Return the [X, Y] coordinate for the center point of the cell that contains the specified text.  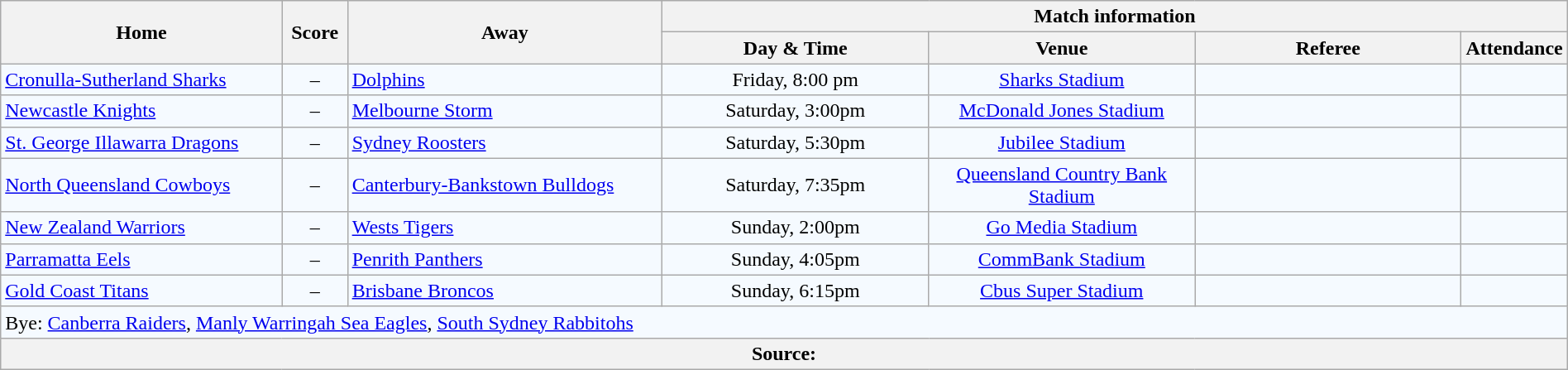
McDonald Jones Stadium [1062, 111]
Penrith Panthers [504, 259]
Match information [1115, 17]
Newcastle Knights [141, 111]
Away [504, 32]
Canterbury-Bankstown Bulldogs [504, 185]
CommBank Stadium [1062, 259]
Sunday, 4:05pm [796, 259]
Saturday, 3:00pm [796, 111]
Go Media Stadium [1062, 228]
North Queensland Cowboys [141, 185]
New Zealand Warriors [141, 228]
Attendance [1514, 48]
Melbourne Storm [504, 111]
St. George Illawarra Dragons [141, 142]
Day & Time [796, 48]
Cronulla-Sutherland Sharks [141, 79]
Venue [1062, 48]
Gold Coast Titans [141, 291]
Sydney Roosters [504, 142]
Home [141, 32]
Queensland Country Bank Stadium [1062, 185]
Saturday, 5:30pm [796, 142]
Sunday, 6:15pm [796, 291]
Referee [1328, 48]
Wests Tigers [504, 228]
Sunday, 2:00pm [796, 228]
Parramatta Eels [141, 259]
Friday, 8:00 pm [796, 79]
Cbus Super Stadium [1062, 291]
Source: [784, 353]
Dolphins [504, 79]
Score [314, 32]
Saturday, 7:35pm [796, 185]
Jubilee Stadium [1062, 142]
Bye: Canberra Raiders, Manly Warringah Sea Eagles, South Sydney Rabbitohs [784, 322]
Sharks Stadium [1062, 79]
Brisbane Broncos [504, 291]
